Find where the given text appears and provide that cell's center as (X, Y) coordinate. 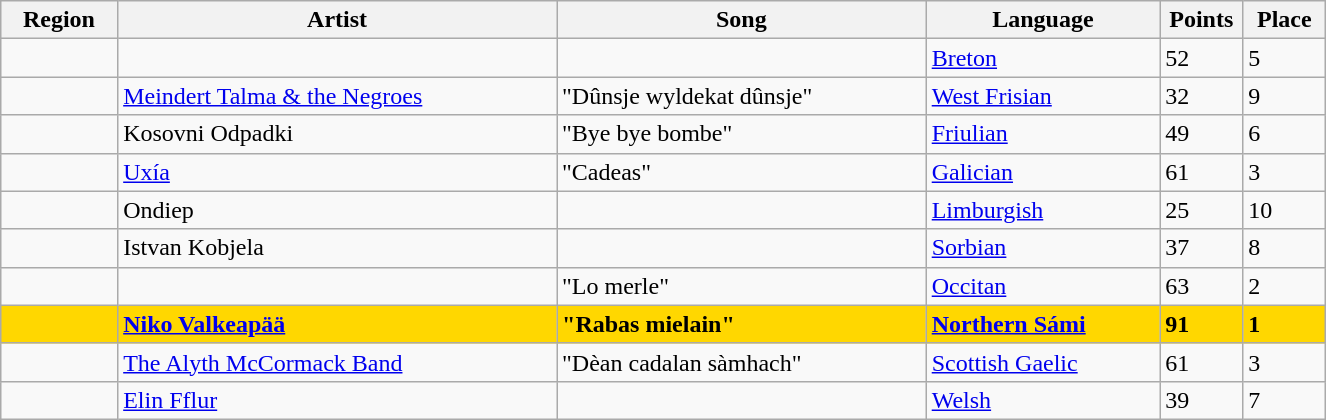
Language (1043, 20)
Kosovni Odpadki (338, 134)
52 (1202, 58)
91 (1202, 324)
Breton (1043, 58)
West Frisian (1043, 96)
Occitan (1043, 286)
Northern Sámi (1043, 324)
"Rabas mielain" (742, 324)
10 (1284, 210)
Niko Valkeapää (338, 324)
Song (742, 20)
39 (1202, 400)
Region (59, 20)
7 (1284, 400)
Artist (338, 20)
Welsh (1043, 400)
49 (1202, 134)
Limburgish (1043, 210)
Galician (1043, 172)
Sorbian (1043, 248)
"Dûnsje wyldekat dûnsje" (742, 96)
8 (1284, 248)
32 (1202, 96)
"Cadeas" (742, 172)
Ondiep (338, 210)
9 (1284, 96)
Meindert Talma & the Negroes (338, 96)
Scottish Gaelic (1043, 362)
Elin Fflur (338, 400)
Friulian (1043, 134)
6 (1284, 134)
Points (1202, 20)
Istvan Kobjela (338, 248)
5 (1284, 58)
25 (1202, 210)
Uxía (338, 172)
"Lo merle" (742, 286)
2 (1284, 286)
1 (1284, 324)
Place (1284, 20)
The Alyth McCormack Band (338, 362)
"Dèan cadalan sàmhach" (742, 362)
"Bye bye bombe" (742, 134)
37 (1202, 248)
63 (1202, 286)
